Capture the cell that displays the provided text and extract its (X, Y) central coordinate. 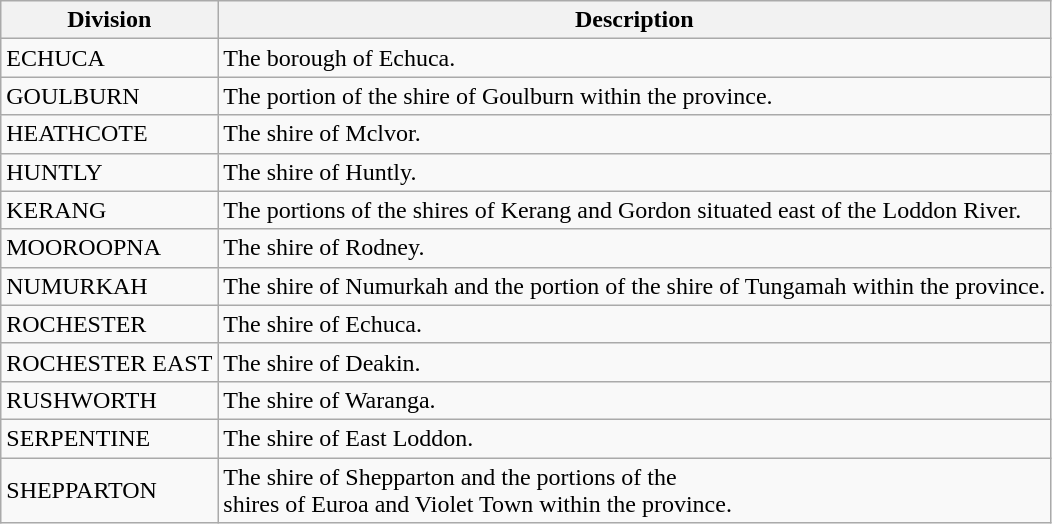
The shire of Echuca. (634, 324)
NUMURKAH (110, 286)
The borough of Echuca. (634, 58)
KERANG (110, 210)
SHEPPARTON (110, 490)
ROCHESTER (110, 324)
Division (110, 20)
The shire of Mclvor. (634, 134)
HUNTLY (110, 172)
The portions of the shires of Kerang and Gordon situated east of the Loddon River. (634, 210)
MOOROOPNA (110, 248)
RUSHWORTH (110, 400)
SERPENTINE (110, 438)
The shire of Deakin. (634, 362)
The shire of Waranga. (634, 400)
Description (634, 20)
The shire of Huntly. (634, 172)
The portion of the shire of Goulburn within the province. (634, 96)
The shire of East Loddon. (634, 438)
ECHUCA (110, 58)
The shire of Rodney. (634, 248)
The shire of Shepparton and the portions of theshires of Euroa and Violet Town within the province. (634, 490)
ROCHESTER EAST (110, 362)
The shire of Numurkah and the portion of the shire of Tungamah within the province. (634, 286)
HEATHCOTE (110, 134)
GOULBURN (110, 96)
